Scan for the cell matching the given text and deliver its (X, Y) coordinate at center. 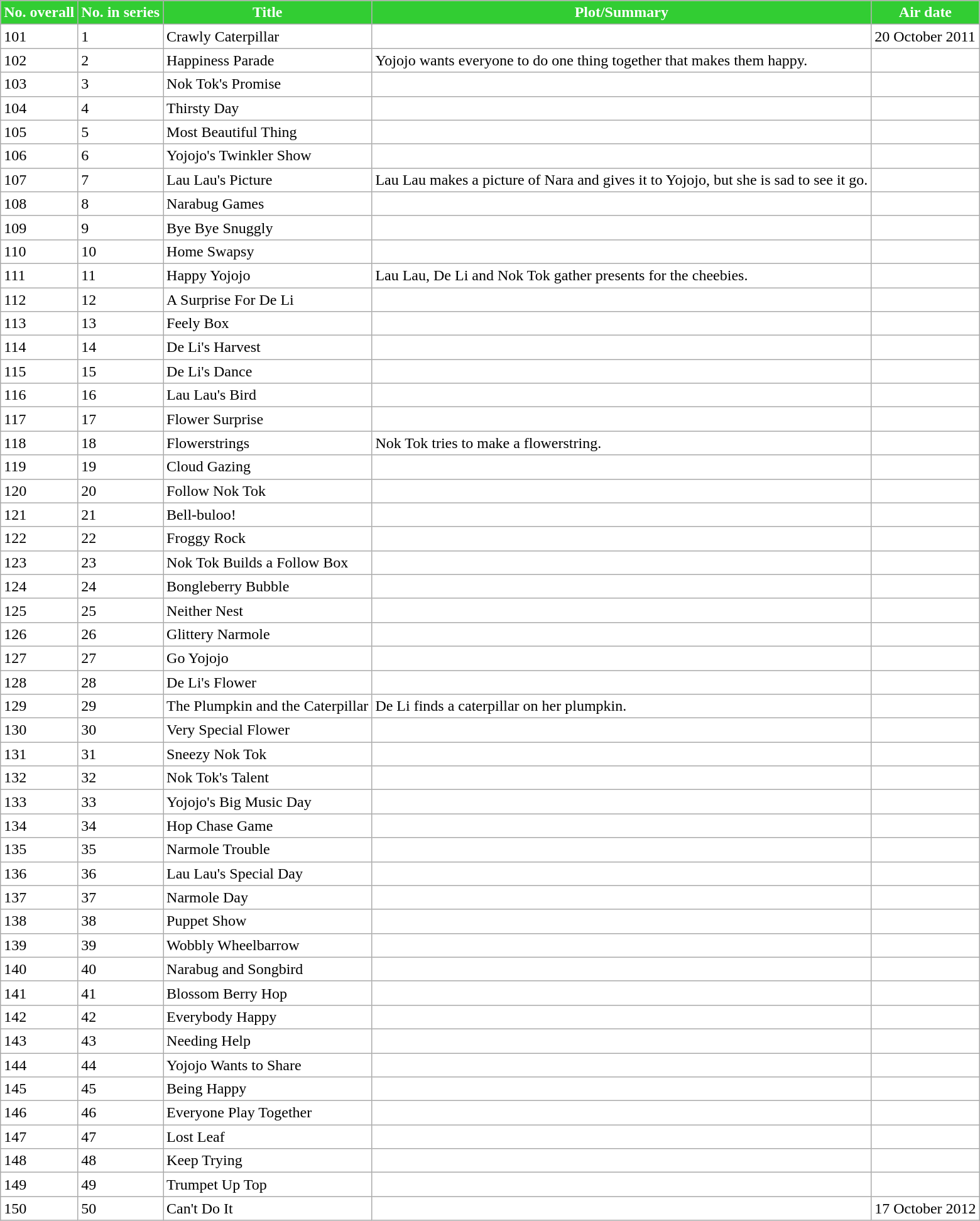
131 (39, 754)
34 (121, 826)
Title (268, 13)
Can't Do It (268, 1208)
De Li's Dance (268, 371)
Sneezy Nok Tok (268, 754)
Lau Lau's Bird (268, 395)
119 (39, 467)
Lau Lau's Special Day (268, 873)
Lau Lau, De Li and Nok Tok gather presents for the cheebies. (622, 275)
113 (39, 324)
Follow Nok Tok (268, 491)
120 (39, 491)
125 (39, 610)
De Li's Flower (268, 682)
Crawly Caterpillar (268, 36)
Home Swapsy (268, 251)
135 (39, 850)
9 (121, 227)
Lau Lau's Picture (268, 180)
Flowerstrings (268, 443)
Hop Chase Game (268, 826)
1 (121, 36)
No. overall (39, 13)
20 October 2011 (925, 36)
Yojojo Wants to Share (268, 1065)
Most Beautiful Thing (268, 132)
44 (121, 1065)
126 (39, 634)
Froggy Rock (268, 539)
31 (121, 754)
20 (121, 491)
137 (39, 897)
145 (39, 1089)
101 (39, 36)
Everybody Happy (268, 1017)
146 (39, 1113)
142 (39, 1017)
43 (121, 1041)
39 (121, 945)
8 (121, 204)
Thirsty Day (268, 108)
17 October 2012 (925, 1208)
Yojojo's Twinkler Show (268, 156)
Being Happy (268, 1089)
24 (121, 586)
Nok Tok tries to make a flowerstring. (622, 443)
18 (121, 443)
33 (121, 802)
Blossom Berry Hop (268, 993)
Puppet Show (268, 921)
133 (39, 802)
26 (121, 634)
Nok Tok's Promise (268, 84)
132 (39, 778)
Cloud Gazing (268, 467)
136 (39, 873)
Flower Surprise (268, 419)
Air date (925, 13)
Yojojo's Big Music Day (268, 802)
117 (39, 419)
Neither Nest (268, 610)
13 (121, 324)
115 (39, 371)
123 (39, 562)
12 (121, 300)
Bell-buloo! (268, 515)
108 (39, 204)
Nok Tok's Talent (268, 778)
150 (39, 1208)
Needing Help (268, 1041)
36 (121, 873)
10 (121, 251)
Happy Yojojo (268, 275)
106 (39, 156)
Wobbly Wheelbarrow (268, 945)
114 (39, 348)
144 (39, 1065)
127 (39, 658)
7 (121, 180)
50 (121, 1208)
128 (39, 682)
De Li's Harvest (268, 348)
47 (121, 1137)
Trumpet Up Top (268, 1185)
Very Special Flower (268, 730)
No. in series (121, 13)
15 (121, 371)
143 (39, 1041)
De Li finds a caterpillar on her plumpkin. (622, 706)
122 (39, 539)
21 (121, 515)
139 (39, 945)
104 (39, 108)
110 (39, 251)
2 (121, 60)
Go Yojojo (268, 658)
48 (121, 1161)
49 (121, 1185)
Everyone Play Together (268, 1113)
Lau Lau makes a picture of Nara and gives it to Yojojo, but she is sad to see it go. (622, 180)
Narmole Day (268, 897)
30 (121, 730)
32 (121, 778)
Nok Tok Builds a Follow Box (268, 562)
Narabug and Songbird (268, 969)
37 (121, 897)
103 (39, 84)
148 (39, 1161)
The Plumpkin and the Caterpillar (268, 706)
Glittery Narmole (268, 634)
5 (121, 132)
25 (121, 610)
147 (39, 1137)
121 (39, 515)
134 (39, 826)
Keep Trying (268, 1161)
40 (121, 969)
124 (39, 586)
Yojojo wants everyone to do one thing together that makes them happy. (622, 60)
141 (39, 993)
Bongleberry Bubble (268, 586)
Lost Leaf (268, 1137)
105 (39, 132)
107 (39, 180)
102 (39, 60)
27 (121, 658)
14 (121, 348)
A Surprise For De Li (268, 300)
Plot/Summary (622, 13)
129 (39, 706)
Bye Bye Snuggly (268, 227)
116 (39, 395)
111 (39, 275)
118 (39, 443)
149 (39, 1185)
6 (121, 156)
22 (121, 539)
42 (121, 1017)
45 (121, 1089)
29 (121, 706)
11 (121, 275)
41 (121, 993)
Feely Box (268, 324)
28 (121, 682)
46 (121, 1113)
138 (39, 921)
130 (39, 730)
112 (39, 300)
140 (39, 969)
19 (121, 467)
16 (121, 395)
17 (121, 419)
23 (121, 562)
3 (121, 84)
109 (39, 227)
38 (121, 921)
Happiness Parade (268, 60)
4 (121, 108)
Narmole Trouble (268, 850)
35 (121, 850)
Narabug Games (268, 204)
